Provide the (x, y) coordinate of the cell's center where the given text is located.  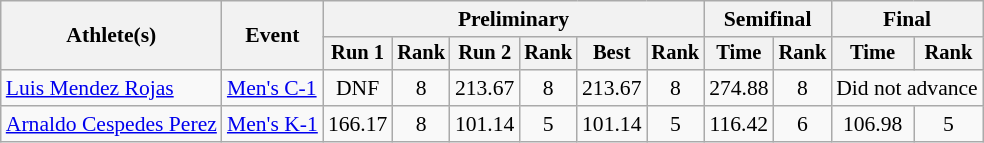
Athlete(s) (112, 36)
Final (907, 19)
106.98 (872, 124)
166.17 (358, 124)
Run 2 (484, 54)
274.88 (738, 88)
DNF (358, 88)
Arnaldo Cespedes Perez (112, 124)
Best (612, 54)
6 (803, 124)
Men's C-1 (272, 88)
116.42 (738, 124)
Did not advance (907, 88)
Semifinal (768, 19)
Event (272, 36)
Luis Mendez Rojas (112, 88)
Preliminary (514, 19)
Men's K-1 (272, 124)
Run 1 (358, 54)
